Return the (x, y) coordinate for the center point of the cell that contains the specified text.  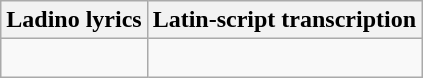
Ladino lyrics (74, 20)
Latin-script transcription (284, 20)
